Determine the (x, y) coordinate at the center of the cell enclosing the given text.  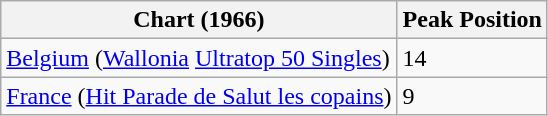
Chart (1966) (199, 20)
14 (472, 58)
9 (472, 96)
Peak Position (472, 20)
France (Hit Parade de Salut les copains) (199, 96)
Belgium (Wallonia Ultratop 50 Singles) (199, 58)
